Find where the given text appears and provide that cell's center as [x, y] coordinate. 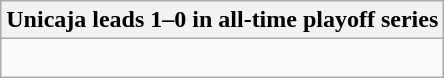
Unicaja leads 1–0 in all-time playoff series [222, 20]
